Provide the [X, Y] coordinate of the cell's center where the given text is located.  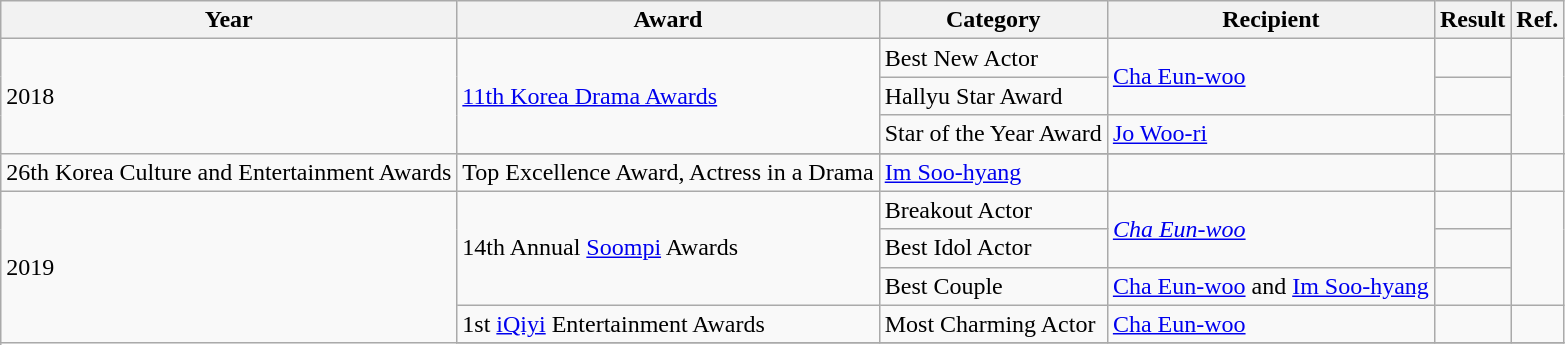
Recipient [1270, 20]
Im Soo-hyang [993, 172]
Best Idol Actor [993, 248]
Result [1472, 20]
Breakout Actor [993, 210]
Category [993, 20]
1st iQiyi Entertainment Awards [668, 324]
Award [668, 20]
Year [229, 20]
Best Couple [993, 286]
Star of the Year Award [993, 134]
Hallyu Star Award [993, 96]
Jo Woo-ri [1270, 134]
26th Korea Culture and Entertainment Awards [229, 172]
14th Annual Soompi Awards [668, 248]
Best New Actor [993, 58]
2018 [229, 96]
2019 [229, 267]
Most Charming Actor [993, 324]
Top Excellence Award, Actress in a Drama [668, 172]
Cha Eun-woo and Im Soo-hyang [1270, 286]
Ref. [1538, 20]
11th Korea Drama Awards [668, 96]
